Return the (x, y) coordinate for the center point of the cell that contains the specified text.  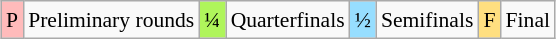
F (489, 20)
Final (528, 20)
Preliminary rounds (111, 20)
½ (363, 20)
Quarterfinals (288, 20)
Semifinals (427, 20)
P (12, 20)
¼ (212, 20)
